Locate the cell with the specified text and output its [x, y] center coordinate. 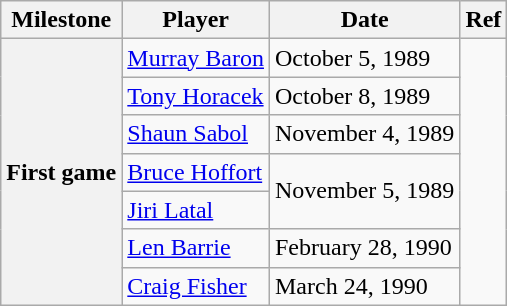
Len Barrie [196, 248]
October 5, 1989 [364, 58]
February 28, 1990 [364, 248]
Ref [484, 20]
March 24, 1990 [364, 286]
Jiri Latal [196, 210]
Player [196, 20]
Milestone [62, 20]
Murray Baron [196, 58]
October 8, 1989 [364, 96]
Date [364, 20]
Tony Horacek [196, 96]
November 4, 1989 [364, 134]
November 5, 1989 [364, 191]
Shaun Sabol [196, 134]
Bruce Hoffort [196, 172]
Craig Fisher [196, 286]
First game [62, 172]
